Extract the (X, Y) coordinate from the center of the cell holding the provided text.  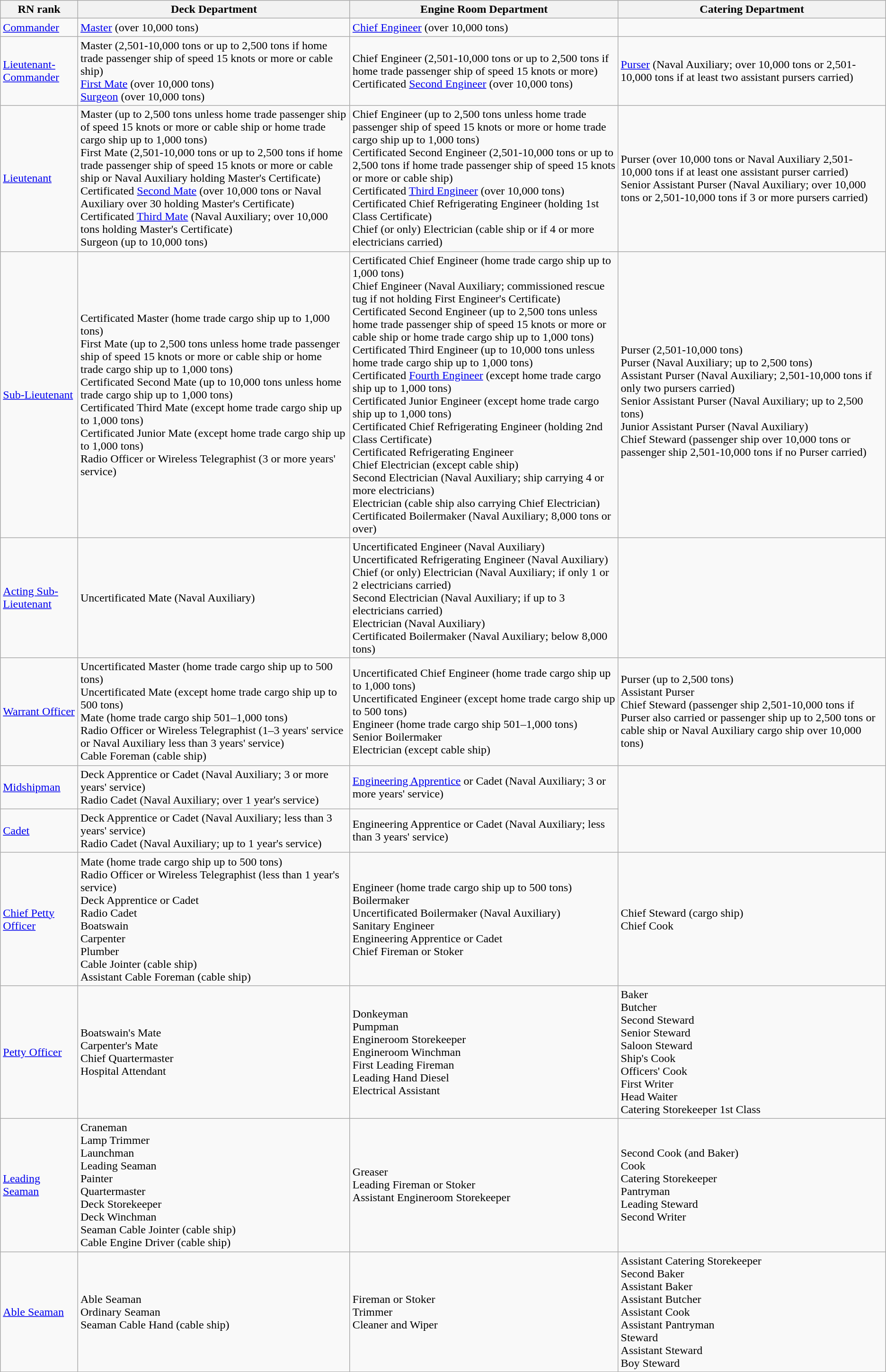
Chief Petty Officer (39, 919)
Able SeamanOrdinary SeamanSeaman Cable Hand (cable ship) (214, 1311)
Cadet (39, 831)
Commander (39, 27)
Purser (Naval Auxiliary; over 10,000 tons or 2,501-10,000 tons if at least two assistant pursers carried) (752, 71)
Engine Room Department (484, 9)
Midshipman (39, 787)
BakerButcherSecond StewardSenior StewardSaloon StewardShip's CookOfficers' CookFirst WriterHead WaiterCatering Storekeeper 1st Class (752, 1052)
Deck Apprentice or Cadet (Naval Auxiliary; 3 or more years' service)Radio Cadet (Naval Auxiliary; over 1 year's service) (214, 787)
Warrant Officer (39, 712)
Second Cook (and Baker)CookCatering StorekeeperPantrymanLeading StewardSecond Writer (752, 1185)
Sub-Lieutenant (39, 395)
Petty Officer (39, 1052)
Uncertificated Mate (Naval Auxiliary) (214, 598)
Chief Engineer (over 10,000 tons) (484, 27)
Lieutenant-Commander (39, 71)
Lieutenant (39, 178)
Engineering Apprentice or Cadet (Naval Auxiliary; 3 or more years' service) (484, 787)
Master (over 10,000 tons) (214, 27)
Acting Sub-Lieutenant (39, 598)
Deck Department (214, 9)
DonkeymanPumpmanEngineroom StorekeeperEngineroom WinchmanFirst Leading FiremanLeading Hand DieselElectrical Assistant (484, 1052)
Assistant Catering StorekeeperSecond BakerAssistant BakerAssistant ButcherAssistant CookAssistant PantrymanStewardAssistant StewardBoy Steward (752, 1311)
Chief Steward (cargo ship)Chief Cook (752, 919)
Deck Apprentice or Cadet (Naval Auxiliary; less than 3 years' service)Radio Cadet (Naval Auxiliary; up to 1 year's service) (214, 831)
Leading Seaman (39, 1185)
Boatswain's MateCarpenter's MateChief QuartermasterHospital Attendant (214, 1052)
Fireman or StokerTrimmerCleaner and Wiper (484, 1311)
RN rank (39, 9)
Catering Department (752, 9)
GreaserLeading Fireman or StokerAssistant Engineroom Storekeeper (484, 1185)
Able Seaman (39, 1311)
Engineering Apprentice or Cadet (Naval Auxiliary; less than 3 years' service) (484, 831)
